Determine the (x, y) coordinate at the center of the cell enclosing the given text.  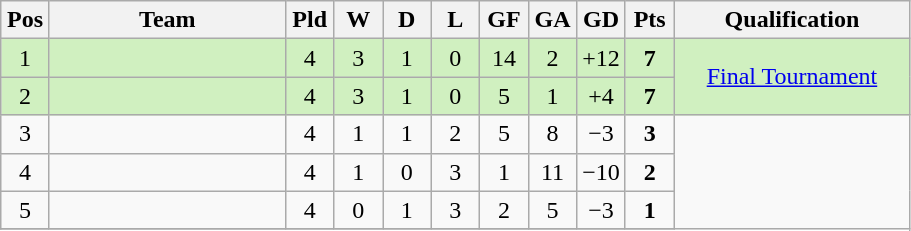
GD (602, 20)
Pld (310, 20)
+4 (602, 96)
GA (552, 20)
GF (504, 20)
Final Tournament (792, 77)
L (456, 20)
−10 (602, 172)
Qualification (792, 20)
+12 (602, 58)
Pos (26, 20)
11 (552, 172)
Team (167, 20)
W (358, 20)
D (406, 20)
8 (552, 134)
14 (504, 58)
Pts (650, 20)
